Output the (X, Y) coordinate of the center of the cell containing the given text.  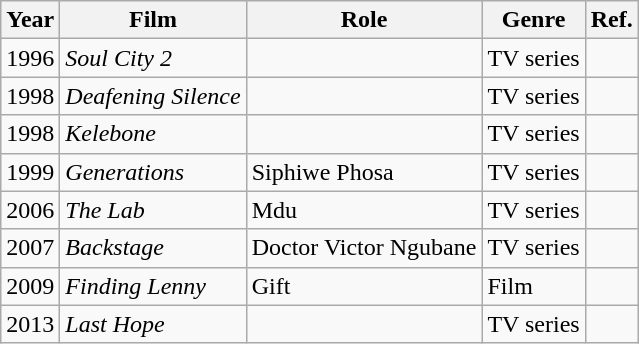
Last Hope (153, 324)
Kelebone (153, 134)
2009 (30, 286)
Soul City 2 (153, 58)
1996 (30, 58)
Role (364, 20)
Siphiwe Phosa (364, 172)
Genre (534, 20)
The Lab (153, 210)
Mdu (364, 210)
2006 (30, 210)
2013 (30, 324)
Year (30, 20)
Ref. (612, 20)
Doctor Victor Ngubane (364, 248)
Finding Lenny (153, 286)
Gift (364, 286)
1999 (30, 172)
Deafening Silence (153, 96)
Generations (153, 172)
2007 (30, 248)
Backstage (153, 248)
